Determine the (x, y) coordinate at the center of the cell enclosing the given text.  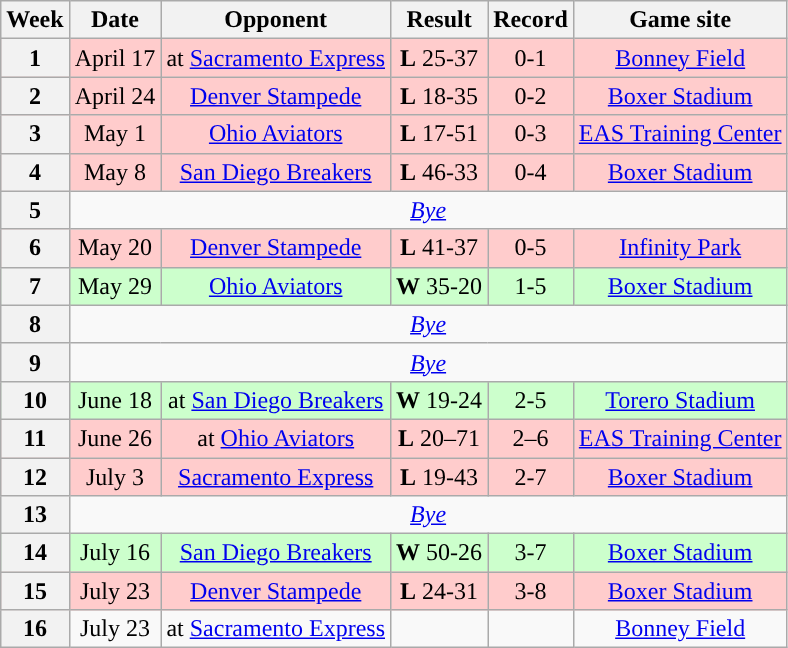
Game site (680, 20)
L 25-37 (440, 58)
Record (531, 20)
0-1 (531, 58)
April 24 (115, 96)
2–6 (531, 438)
8 (35, 324)
May 8 (115, 172)
May 29 (115, 286)
16 (35, 629)
13 (35, 515)
May 20 (115, 248)
6 (35, 248)
Infinity Park (680, 248)
W 50-26 (440, 553)
1-5 (531, 286)
L 18-35 (440, 96)
at San Diego Breakers (276, 400)
Torero Stadium (680, 400)
L 20–71 (440, 438)
1 (35, 58)
L 41-37 (440, 248)
7 (35, 286)
0-2 (531, 96)
April 17 (115, 58)
L 17-51 (440, 134)
14 (35, 553)
L 24-31 (440, 591)
Week (35, 20)
2-7 (531, 477)
4 (35, 172)
L 19-43 (440, 477)
Result (440, 20)
May 1 (115, 134)
3 (35, 134)
June 18 (115, 400)
10 (35, 400)
15 (35, 591)
at Ohio Aviators (276, 438)
12 (35, 477)
9 (35, 362)
W 35-20 (440, 286)
Date (115, 20)
July 16 (115, 553)
2-5 (531, 400)
June 26 (115, 438)
0-5 (531, 248)
5 (35, 210)
Sacramento Express (276, 477)
Opponent (276, 20)
0-4 (531, 172)
July 3 (115, 477)
2 (35, 96)
0-3 (531, 134)
3-7 (531, 553)
3-8 (531, 591)
11 (35, 438)
L 46-33 (440, 172)
W 19-24 (440, 400)
